Search for the cell housing the specified text and yield its [x, y] center coordinate. 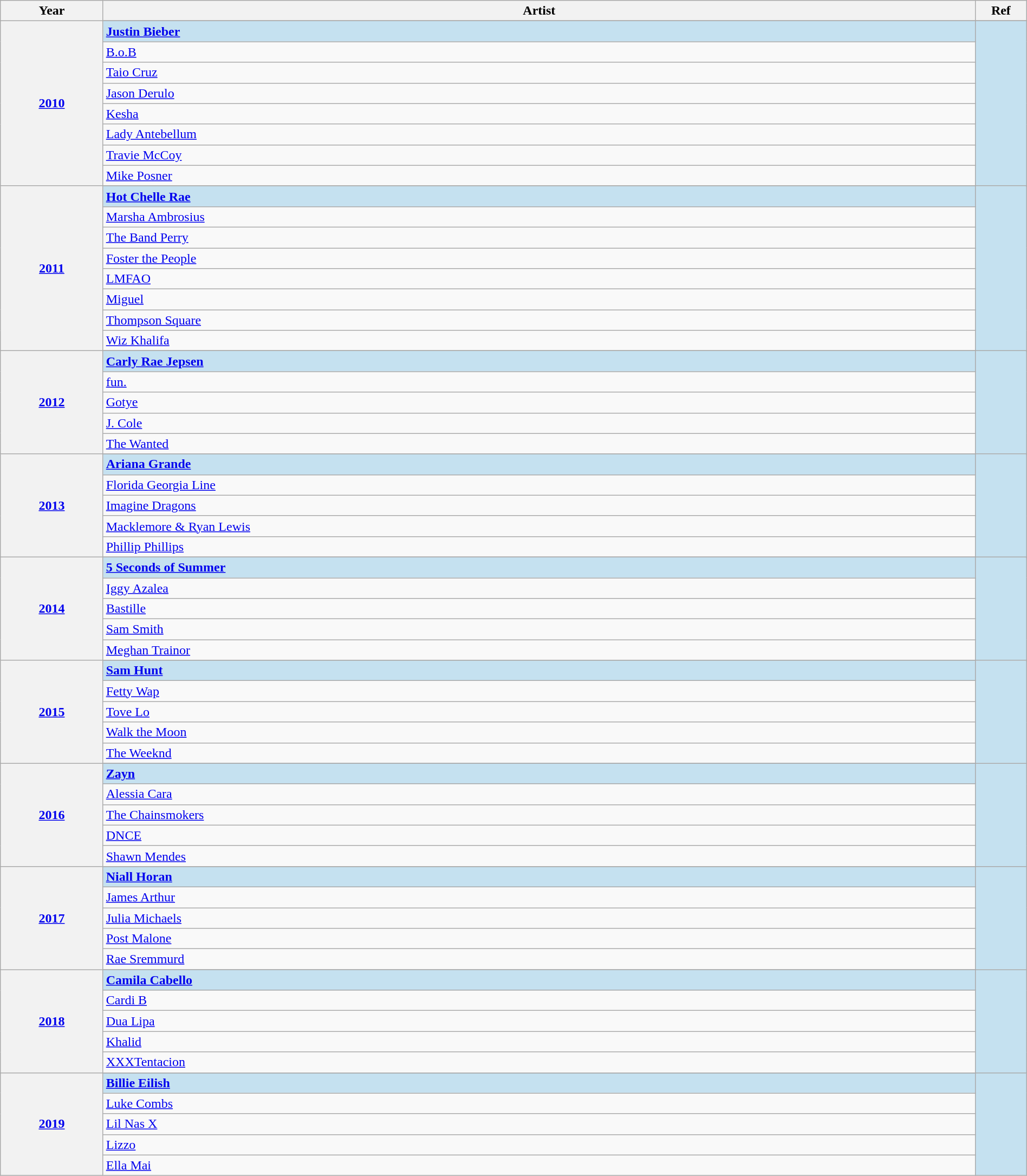
Iggy Azalea [539, 588]
2016 [52, 815]
Travie McCoy [539, 155]
Lady Antebellum [539, 134]
Lizzo [539, 1145]
Ella Mai [539, 1165]
Thompson Square [539, 320]
Wiz Khalifa [539, 341]
James Arthur [539, 897]
XXXTentacion [539, 1062]
2014 [52, 608]
Zayn [539, 774]
Jason Derulo [539, 93]
Fetty Wap [539, 691]
The Band Perry [539, 237]
2013 [52, 505]
J. Cole [539, 423]
Imagine Dragons [539, 505]
Phillip Phillips [539, 547]
Sam Hunt [539, 671]
Tove Lo [539, 712]
Justin Bieber [539, 31]
Carly Rae Jepsen [539, 361]
2015 [52, 712]
Ref [1001, 11]
Hot Chelle Rae [539, 196]
Ariana Grande [539, 464]
Khalid [539, 1042]
Cardi B [539, 1000]
2011 [52, 268]
2017 [52, 918]
Dua Lipa [539, 1021]
The Weeknd [539, 753]
2010 [52, 103]
Niall Horan [539, 876]
The Chainsmokers [539, 815]
Luke Combs [539, 1103]
Florida Georgia Line [539, 485]
DNCE [539, 835]
2018 [52, 1021]
fun. [539, 382]
Camila Cabello [539, 980]
LMFAO [539, 279]
Bastille [539, 609]
Year [52, 11]
Post Malone [539, 939]
Walk the Moon [539, 732]
The Wanted [539, 444]
Macklemore & Ryan Lewis [539, 526]
Sam Smith [539, 629]
B.o.B [539, 52]
5 Seconds of Summer [539, 567]
Alessia Cara [539, 794]
Billie Eilish [539, 1083]
Gotye [539, 402]
Miguel [539, 300]
Foster the People [539, 258]
Julia Michaels [539, 918]
Meghan Trainor [539, 650]
Taio Cruz [539, 73]
2019 [52, 1124]
2012 [52, 402]
Shawn Mendes [539, 856]
Artist [539, 11]
Rae Sremmurd [539, 959]
Mike Posner [539, 176]
Marsha Ambrosius [539, 217]
Kesha [539, 114]
Lil Nas X [539, 1124]
